Identify which cell holds the provided text, then report its [X, Y] central coordinate. 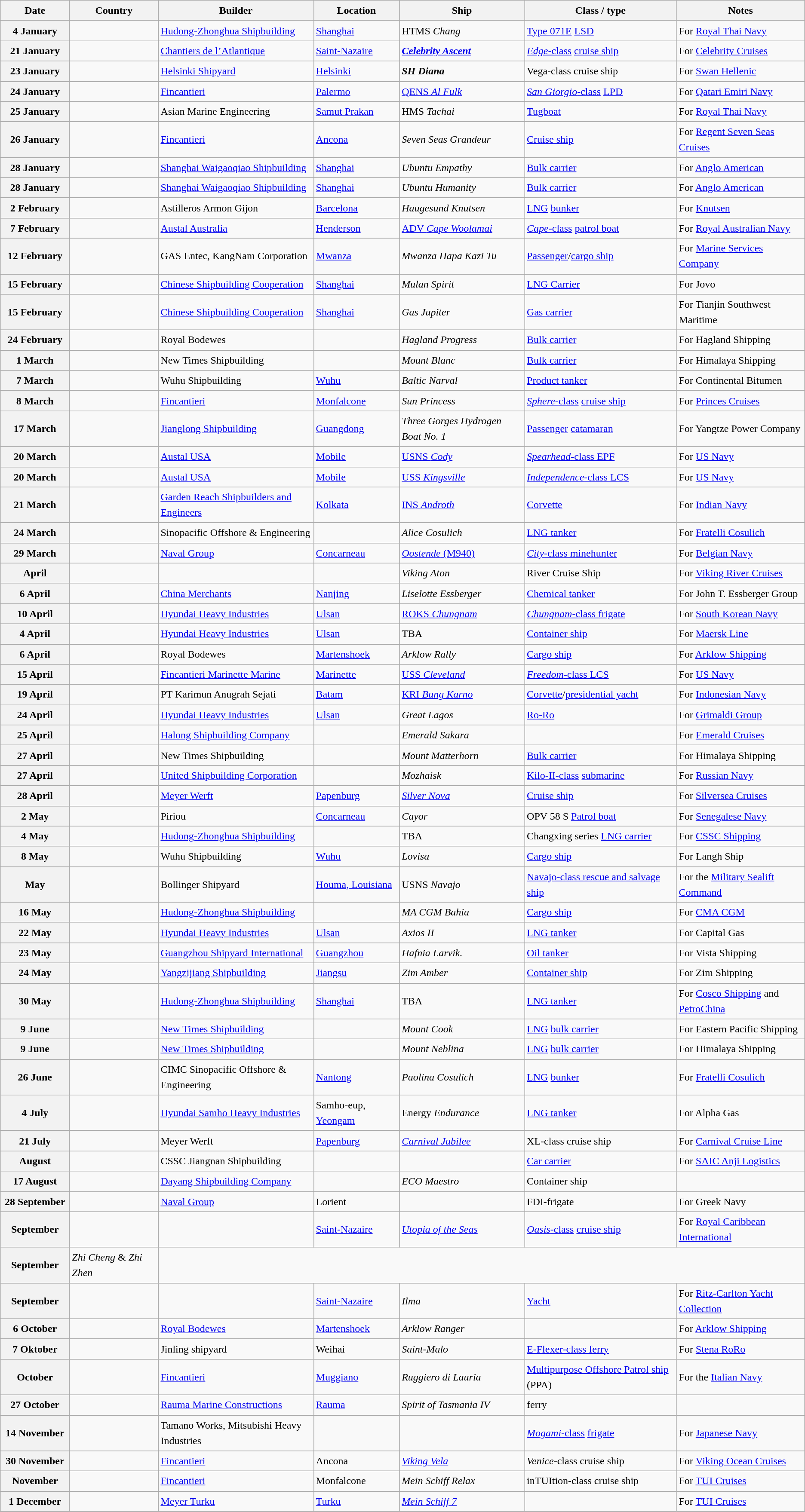
Silver Nova [462, 796]
Mozhaisk [462, 775]
Saint-Malo [462, 1349]
For Hagland Shipping [740, 340]
October [35, 1377]
Seven Seas Grandeur [462, 139]
Sinopacific Offshore & Engineering [236, 533]
PT Karimun Anugrah Sejati [236, 695]
6 October [35, 1329]
QENS Al Fulk [462, 91]
8 March [35, 401]
Cayor [462, 816]
For Ritz-Carlton Yacht Collection [740, 1301]
Changxing series LNG carrier [600, 836]
Mount Cook [462, 1029]
For Continental Bitumen [740, 381]
27 October [35, 1405]
OPV 58 S Patrol boat [600, 816]
For Greek Navy [740, 1202]
Jinling shipyard [236, 1349]
Class / type [600, 10]
Tugboat [600, 112]
Helsinki [356, 71]
KRI Bung Karno [462, 695]
FDI-frigate [600, 1202]
May [35, 885]
For Indian Navy [740, 505]
Car carrier [600, 1161]
Vega-class cruise ship [600, 71]
Houma, Louisiana [356, 885]
Emerald Sakara [462, 735]
Alice Cosulich [462, 533]
INS Androth [462, 505]
For Belgian Navy [740, 553]
Ubuntu Empathy [462, 168]
ROKS Chungnam [462, 614]
19 April [35, 695]
Hafnia Larvik. [462, 952]
Samho-eup, Yeongam [356, 1113]
LNG Carrier [600, 285]
Arklow Rally [462, 654]
Baltic Narval [462, 381]
For Grimaldi Group [740, 715]
23 May [35, 952]
Mount Matterhorn [462, 756]
Chungnam-class frigate [600, 614]
For Langh Ship [740, 856]
For Silversea Cruises [740, 796]
For Indonesian Navy [740, 695]
28 September [35, 1202]
Corvette/presidential yacht [600, 695]
For Royal Australian Navy [740, 228]
CIMC Sinopacific Offshore & Engineering [236, 1077]
Passenger catamaran [600, 429]
For SAIC Anji Logistics [740, 1161]
24 January [35, 91]
Weihai [356, 1349]
For Princes Cruises [740, 401]
Oil tanker [600, 952]
24 May [35, 973]
Builder [236, 10]
Fincantieri Marinette Marine [236, 675]
Muggiano [356, 1377]
Product tanker [600, 381]
For Carnival Cruise Line [740, 1141]
Utopia of the Seas [462, 1229]
For Swan Hellenic [740, 71]
Austal Australia [236, 228]
Mwanza Hapa Kazi Tu [462, 256]
USS Kingsville [462, 477]
22 May [35, 933]
For Maersk Line [740, 634]
Hyundai Samho Heavy Industries [236, 1113]
1 March [35, 360]
April [35, 573]
For Marine Services Company [740, 256]
Marinette [356, 675]
XL-class cruise ship [600, 1141]
26 June [35, 1077]
21 January [35, 51]
Ro-Ro [600, 715]
ADV Cape Woolamai [462, 228]
Mein Schiff Relax [462, 1481]
For CSSC Shipping [740, 836]
24 February [35, 340]
E-Flexer-class ferry [600, 1349]
Yacht [600, 1301]
Rauma [356, 1405]
Haugesund Knutsen [462, 208]
Great Lagos [462, 715]
4 July [35, 1113]
28 April [35, 796]
Ilma [462, 1301]
Nantong [356, 1077]
Gas Jupiter [462, 312]
For Eastern Pacific Shipping [740, 1029]
For the Italian Navy [740, 1377]
4 May [35, 836]
For Cosco Shipping and PetroChina [740, 1001]
Navajo-class rescue and salvage ship [600, 885]
Oasis-class cruise ship [600, 1229]
1 December [35, 1502]
For Viking River Cruises [740, 573]
Venice-class cruise ship [600, 1461]
USS Cleveland [462, 675]
Mulan Spirit [462, 285]
San Giorgio-class LPD [600, 91]
Guangdong [356, 429]
For Qatari Emiri Navy [740, 91]
23 January [35, 71]
Chemical tanker [600, 593]
14 November [35, 1433]
7 March [35, 381]
For Zim Shipping [740, 973]
For Royal Caribbean International [740, 1229]
Viking Aton [462, 573]
Celebrity Ascent [462, 51]
For Alpha Gas [740, 1113]
inTUItion-class cruise ship [600, 1481]
26 January [35, 139]
Piriou [236, 816]
August [35, 1161]
SH Diana [462, 71]
Date [35, 10]
Astilleros Armon Gijon [236, 208]
For Jovo [740, 285]
For Senegalese Navy [740, 816]
MA CGM Bahia [462, 912]
River Cruise Ship [600, 573]
USNS Cody [462, 456]
Ubuntu Humanity [462, 187]
Spirit of Tasmania IV [462, 1405]
Ruggiero di Lauria [462, 1377]
7 February [35, 228]
Yangzijiang Shipbuilding [236, 973]
Spearhead-class EPF [600, 456]
Paolina Cosulich [462, 1077]
For Celebrity Cruises [740, 51]
Nanjing [356, 593]
For CMA CGM [740, 912]
For Emerald Cruises [740, 735]
Energy Endurance [462, 1113]
For Knutsen [740, 208]
Asian Marine Engineering [236, 112]
Mount Blanc [462, 360]
Mount Neblina [462, 1050]
For Yangtze Power Company [740, 429]
25 April [35, 735]
City-class minehunter [600, 553]
Zim Amber [462, 973]
Chantiers de l’Atlantique [236, 51]
Guangzhou [356, 952]
For Japanese Navy [740, 1433]
21 March [35, 505]
Liselotte Essberger [462, 593]
For Regent Seven Seas Cruises [740, 139]
Jianglong Shipbuilding [236, 429]
United Shipbuilding Corporation [236, 775]
16 May [35, 912]
4 January [35, 31]
Jiangsu [356, 973]
4 April [35, 634]
24 March [35, 533]
8 May [35, 856]
Guangzhou Shipyard International [236, 952]
Dayang Shipbuilding Company [236, 1181]
Axios II [462, 933]
Gas carrier [600, 312]
For South Korean Navy [740, 614]
Mogami-class frigate [600, 1433]
November [35, 1481]
Edge-class cruise ship [600, 51]
Country [114, 10]
Tamano Works, Mitsubishi Heavy Industries [236, 1433]
Rauma Marine Constructions [236, 1405]
USNS Navajo [462, 885]
24 April [35, 715]
Location [356, 10]
2 February [35, 208]
CSSC Jiangnan Shipbuilding [236, 1161]
For the Military Sealift Command [740, 885]
7 Oktober [35, 1349]
Carnival Jubilee [462, 1141]
Hagland Progress [462, 340]
Ship [462, 10]
Sphere-class cruise ship [600, 401]
Henderson [356, 228]
17 August [35, 1181]
Bollinger Shipyard [236, 885]
Batam [356, 695]
25 January [35, 112]
Corvette [600, 505]
Freedom-class LCS [600, 675]
Lorient [356, 1202]
For Russian Navy [740, 775]
Halong Shipbuilding Company [236, 735]
For Tianjin Southwest Maritime [740, 312]
Type 071E LSD [600, 31]
17 March [35, 429]
For John T. Essberger Group [740, 593]
For Vista Shipping [740, 952]
30 November [35, 1461]
For Stena RoRo [740, 1349]
21 July [35, 1141]
Barcelona [356, 208]
Multipurpose Offshore Patrol ship (PPA) [600, 1377]
Three Gorges Hydrogen Boat No. 1 [462, 429]
HMS Tachai [462, 112]
Palermo [356, 91]
10 April [35, 614]
Lovisa [462, 856]
Meyer Turku [236, 1502]
GAS Entec, KangNam Corporation [236, 256]
Helsinki Shipyard [236, 71]
For Viking Ocean Cruises [740, 1461]
Passenger/cargo ship [600, 256]
Cape-class patrol boat [600, 228]
Turku [356, 1502]
30 May [35, 1001]
Samut Prakan [356, 112]
Garden Reach Shipbuilders and Engineers [236, 505]
Mwanza [356, 256]
12 February [35, 256]
ferry [600, 1405]
Kolkata [356, 505]
Kilo-II-class submarine [600, 775]
Oostende (M940) [462, 553]
For Capital Gas [740, 933]
Notes [740, 10]
Viking Vela [462, 1461]
2 May [35, 816]
Sun Princess [462, 401]
China Merchants [236, 593]
Mein Schiff 7 [462, 1502]
Arklow Ranger [462, 1329]
Independence-class LCS [600, 477]
HTMS Chang [462, 31]
Zhi Cheng & Zhi Zhen [114, 1265]
15 April [35, 675]
29 March [35, 553]
ECO Maestro [462, 1181]
